Locate the cell with the specified text and output its (x, y) center coordinate. 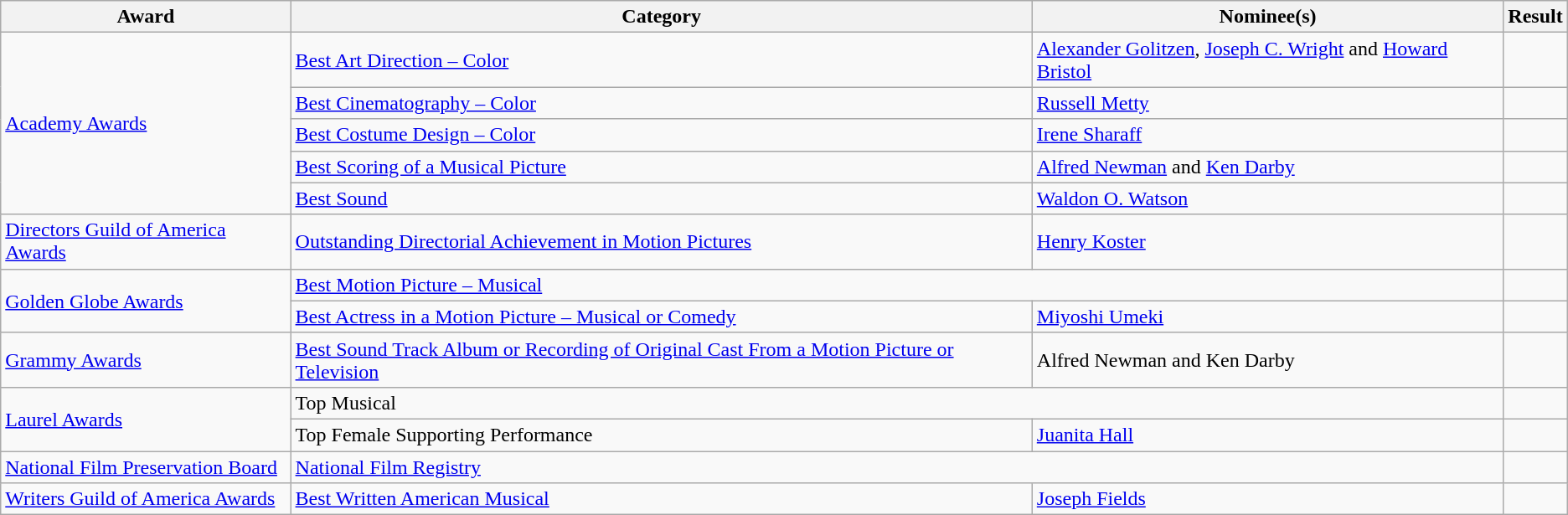
Best Sound Track Album or Recording of Original Cast From a Motion Picture or Television (662, 360)
Miyoshi Umeki (1268, 317)
Best Actress in a Motion Picture – Musical or Comedy (662, 317)
Laurel Awards (146, 419)
Best Cinematography – Color (662, 103)
Top Female Supporting Performance (662, 435)
Nominee(s) (1268, 17)
Academy Awards (146, 124)
Best Costume Design – Color (662, 135)
Top Musical (897, 403)
Award (146, 17)
Category (662, 17)
Writers Guild of America Awards (146, 499)
National Film Registry (897, 466)
Best Scoring of a Musical Picture (662, 167)
Best Written American Musical (662, 499)
National Film Preservation Board (146, 466)
Russell Metty (1268, 103)
Directors Guild of America Awards (146, 241)
Best Sound (662, 198)
Joseph Fields (1268, 499)
Irene Sharaff (1268, 135)
Alexander Golitzen, Joseph C. Wright and Howard Bristol (1268, 60)
Grammy Awards (146, 360)
Waldon O. Watson (1268, 198)
Outstanding Directorial Achievement in Motion Pictures (662, 241)
Henry Koster (1268, 241)
Juanita Hall (1268, 435)
Best Motion Picture – Musical (897, 285)
Golden Globe Awards (146, 301)
Result (1535, 17)
Best Art Direction – Color (662, 60)
